Scan for the cell matching the given text and deliver its [X, Y] coordinate at center. 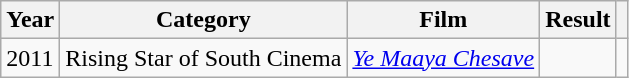
Result [578, 20]
2011 [30, 58]
Category [204, 20]
Rising Star of South Cinema [204, 58]
Year [30, 20]
Ye Maaya Chesave [444, 58]
Film [444, 20]
